Pinpoint the cell where the given text exists, returning its [x, y] midpoint coordinate. 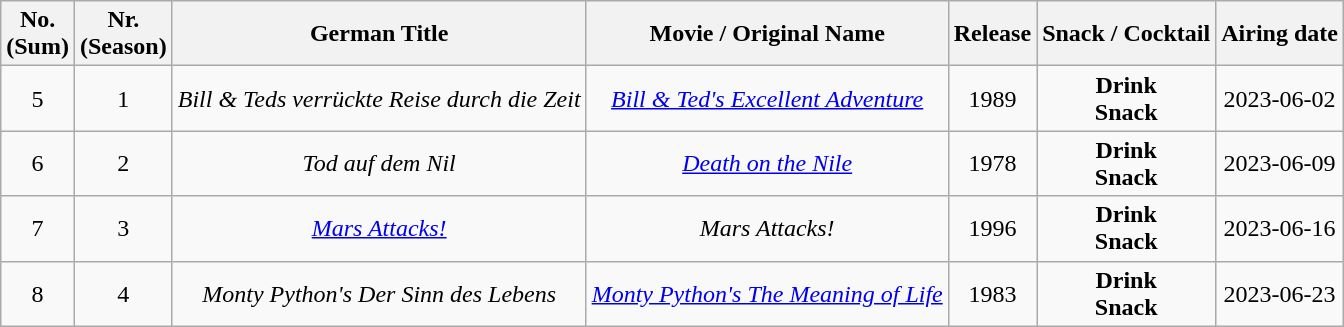
8 [38, 294]
Nr.(Season) [123, 34]
1978 [992, 164]
Bill & Ted's Excellent Adventure [767, 98]
1989 [992, 98]
Monty Python's Der Sinn des Lebens [379, 294]
1 [123, 98]
No.(Sum) [38, 34]
Snack / Cocktail [1126, 34]
Release [992, 34]
Movie / Original Name [767, 34]
3 [123, 228]
6 [38, 164]
Death on the Nile [767, 164]
7 [38, 228]
5 [38, 98]
Bill & Teds verrückte Reise durch die Zeit [379, 98]
Monty Python's The Meaning of Life [767, 294]
2023-06-23 [1280, 294]
German Title [379, 34]
Tod auf dem Nil [379, 164]
Airing date [1280, 34]
1983 [992, 294]
2023-06-16 [1280, 228]
2 [123, 164]
1996 [992, 228]
4 [123, 294]
2023-06-09 [1280, 164]
2023-06-02 [1280, 98]
